Output the (X, Y) coordinate of the center of the cell containing the given text.  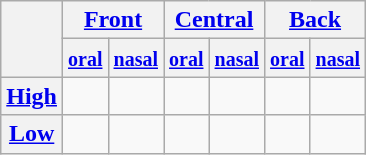
High (32, 96)
Low (32, 134)
Central (214, 20)
Front (114, 20)
Back (316, 20)
